Provide the (x, y) coordinate of the cell's center where the given text is located.  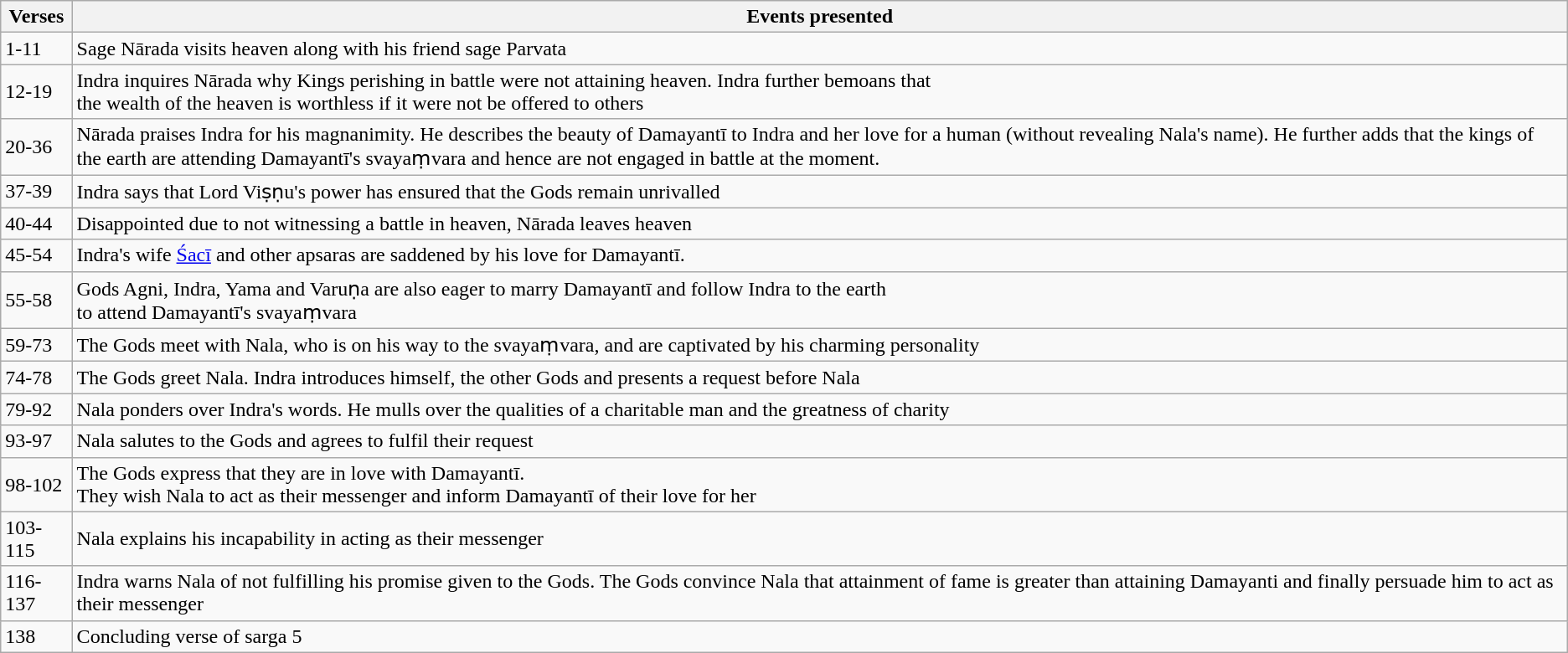
Sage Nārada visits heaven along with his friend sage Parvata (819, 49)
59-73 (37, 345)
37-39 (37, 191)
138 (37, 636)
40-44 (37, 224)
Verses (37, 17)
1-11 (37, 49)
Indra's wife Śacī and other apsaras are saddened by his love for Damayantī. (819, 255)
45-54 (37, 255)
Gods Agni, Indra, Yama and Varuṇa are also eager to marry Damayantī and follow Indra to the earth to attend Damayantī's svayaṃvara (819, 300)
116-137 (37, 593)
Nala explains his incapability in acting as their messenger (819, 539)
Nala salutes to the Gods and agrees to fulfil their request (819, 441)
55-58 (37, 300)
12-19 (37, 92)
The Gods meet with Nala, who is on his way to the svayaṃvara, and are captivated by his charming personality (819, 345)
79-92 (37, 409)
20-36 (37, 147)
The Gods express that they are in love with Damayantī. They wish Nala to act as their messenger and inform Damayantī of their love for her (819, 484)
93-97 (37, 441)
Concluding verse of sarga 5 (819, 636)
Nala ponders over Indra's words. He mulls over the qualities of a charitable man and the greatness of charity (819, 409)
Events presented (819, 17)
Disappointed due to not witnessing a battle in heaven, Nārada leaves heaven (819, 224)
The Gods greet Nala. Indra introduces himself, the other Gods and presents a request before Nala (819, 378)
103-115 (37, 539)
Indra says that Lord Viṣṇu's power has ensured that the Gods remain unrivalled (819, 191)
74-78 (37, 378)
98-102 (37, 484)
